Capture the cell that displays the provided text and extract its [X, Y] central coordinate. 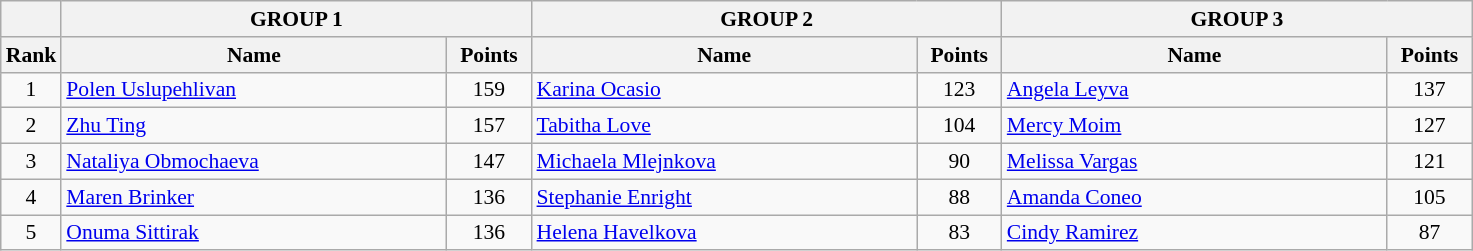
87 [1430, 233]
Polen Uslupehlivan [254, 90]
Amanda Coneo [1194, 197]
Stephanie Enright [724, 197]
4 [32, 197]
Onuma Sittirak [254, 233]
90 [960, 162]
Melissa Vargas [1194, 162]
127 [1430, 126]
GROUP 3 [1237, 19]
83 [960, 233]
121 [1430, 162]
104 [960, 126]
Karina Ocasio [724, 90]
Tabitha Love [724, 126]
88 [960, 197]
Nataliya Obmochaeva [254, 162]
Helena Havelkova [724, 233]
Mercy Moim [1194, 126]
Maren Brinker [254, 197]
105 [1430, 197]
2 [32, 126]
3 [32, 162]
147 [488, 162]
159 [488, 90]
Michaela Mlejnkova [724, 162]
GROUP 2 [767, 19]
157 [488, 126]
5 [32, 233]
Zhu Ting [254, 126]
Rank [32, 55]
Angela Leyva [1194, 90]
1 [32, 90]
Cindy Ramirez [1194, 233]
GROUP 1 [296, 19]
123 [960, 90]
137 [1430, 90]
